Capture the cell that displays the provided text and extract its [x, y] central coordinate. 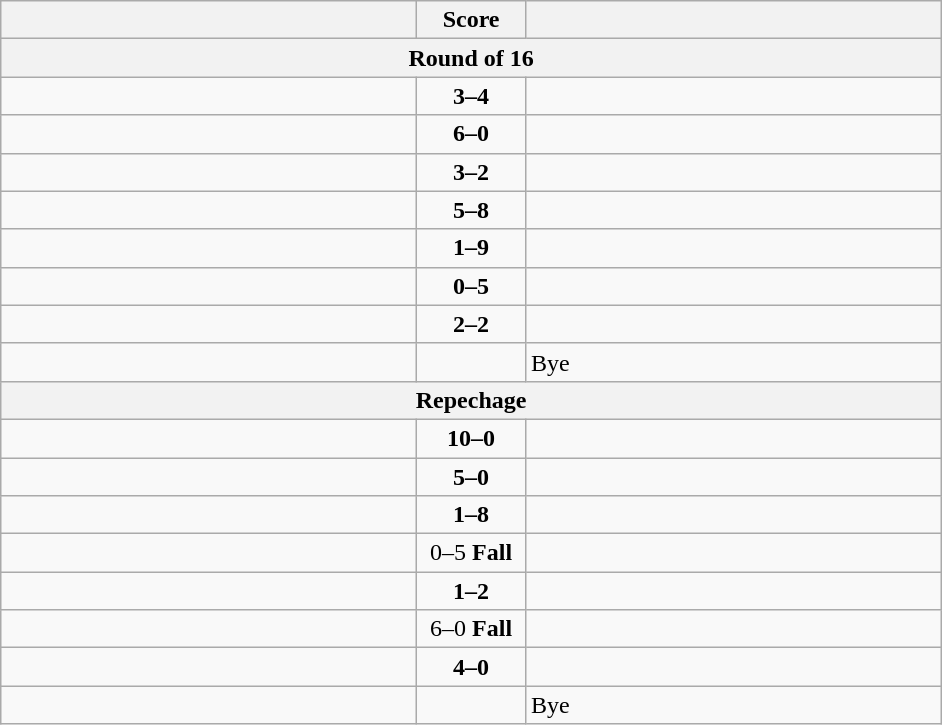
3–2 [472, 172]
1–2 [472, 591]
3–4 [472, 96]
5–8 [472, 210]
0–5 Fall [472, 553]
2–2 [472, 324]
10–0 [472, 438]
6–0 [472, 134]
5–0 [472, 477]
0–5 [472, 286]
Score [472, 20]
Repechage [472, 400]
6–0 Fall [472, 629]
Round of 16 [472, 58]
1–9 [472, 248]
4–0 [472, 667]
1–8 [472, 515]
